Locate the cell with the specified text and output its [x, y] center coordinate. 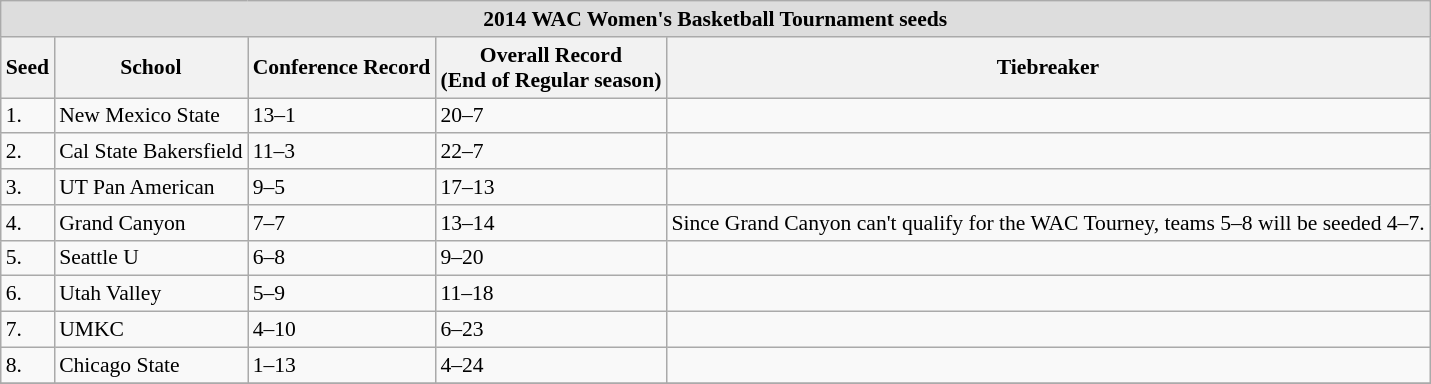
Chicago State [151, 365]
Overall Record (End of Regular season) [550, 68]
5–9 [342, 294]
9–20 [550, 258]
6–23 [550, 330]
School [151, 68]
20–7 [550, 116]
Tiebreaker [1048, 68]
11–18 [550, 294]
Cal State Bakersfield [151, 152]
11–3 [342, 152]
New Mexico State [151, 116]
5. [28, 258]
13–14 [550, 223]
2. [28, 152]
Utah Valley [151, 294]
22–7 [550, 152]
4. [28, 223]
4–10 [342, 330]
4–24 [550, 365]
9–5 [342, 187]
Seed [28, 68]
17–13 [550, 187]
2014 WAC Women's Basketball Tournament seeds [716, 19]
Grand Canyon [151, 223]
Seattle U [151, 258]
1–13 [342, 365]
6. [28, 294]
13–1 [342, 116]
UT Pan American [151, 187]
3. [28, 187]
8. [28, 365]
7. [28, 330]
UMKC [151, 330]
Since Grand Canyon can't qualify for the WAC Tourney, teams 5–8 will be seeded 4–7. [1048, 223]
1. [28, 116]
Conference Record [342, 68]
6–8 [342, 258]
7–7 [342, 223]
